Capture the cell that displays the provided text and extract its [x, y] central coordinate. 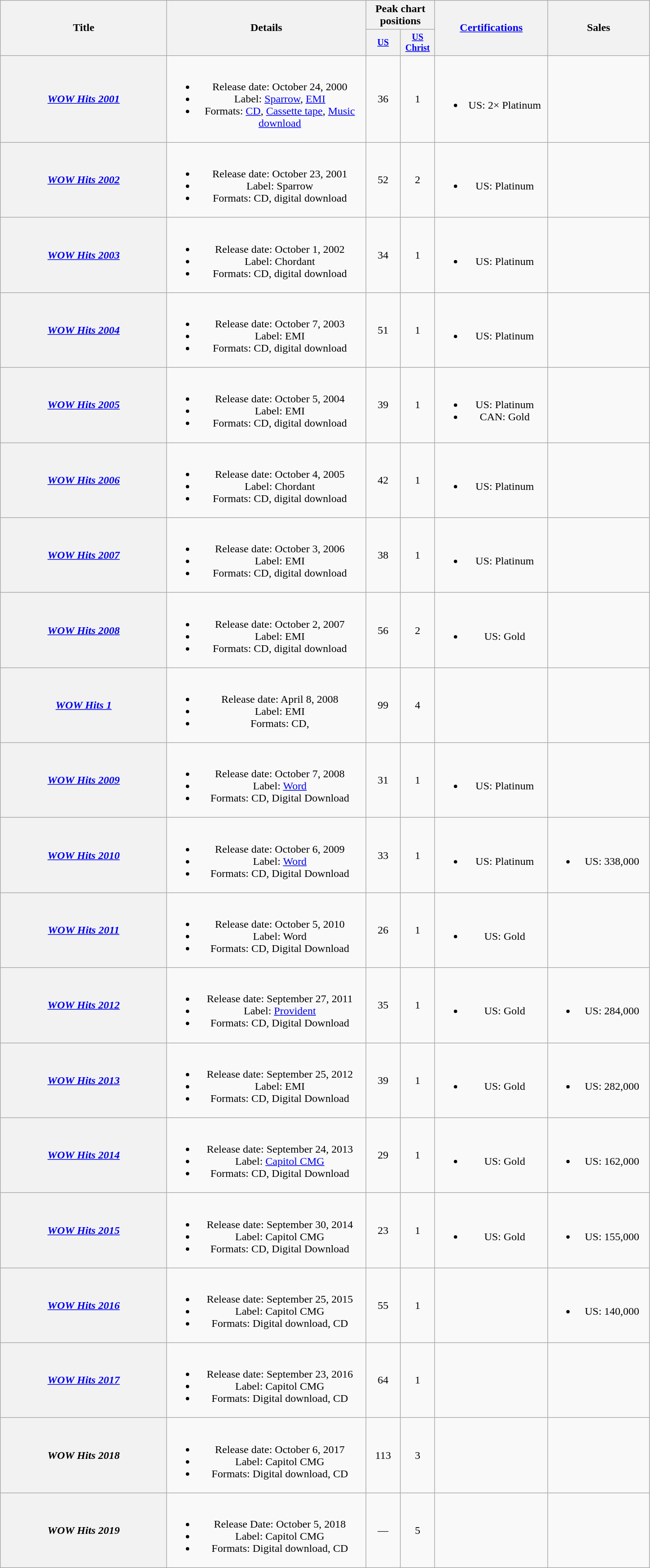
113 [383, 1455]
WOW Hits 2012 [83, 1005]
Release date: October 23, 2001Label: SparrowFormats: CD, digital download [267, 180]
Release date: October 5, 2004Label: EMIFormats: CD, digital download [267, 405]
4 [417, 705]
US: 2× Platinum [491, 99]
Release date: October 24, 2000Label: Sparrow, EMIFormats: CD, Cassette tape, Music download [267, 99]
Release date: October 5, 2010Label: WordFormats: CD, Digital Download [267, 930]
WOW Hits 2001 [83, 99]
Release date: October 2, 2007Label: EMIFormats: CD, digital download [267, 630]
52 [383, 180]
99 [383, 705]
38 [383, 555]
WOW Hits 2017 [83, 1380]
29 [383, 1155]
Release date: September 25, 2015Label: Capitol CMGFormats: Digital download, CD [267, 1305]
26 [383, 930]
35 [383, 1005]
Release date: September 30, 2014Label: Capitol CMGFormats: CD, Digital Download [267, 1230]
US: 284,000 [599, 1005]
WOW Hits 2007 [83, 555]
55 [383, 1305]
Release date: September 23, 2016Label: Capitol CMGFormats: Digital download, CD [267, 1380]
US [383, 42]
US: 162,000 [599, 1155]
WOW Hits 2014 [83, 1155]
WOW Hits 1 [83, 705]
Release date: September 27, 2011Label: ProvidentFormats: CD, Digital Download [267, 1005]
Sales [599, 28]
Release date: October 1, 2002Label: ChordantFormats: CD, digital download [267, 255]
Release date: October 4, 2005Label: ChordantFormats: CD, digital download [267, 480]
Release Date: October 5, 2018Label: Capitol CMGFormats: Digital download, CD [267, 1530]
31 [383, 780]
Release date: October 7, 2003Label: EMIFormats: CD, digital download [267, 330]
WOW Hits 2003 [83, 255]
WOW Hits 2002 [83, 180]
Details [267, 28]
WOW Hits 2018 [83, 1455]
51 [383, 330]
— [383, 1530]
US: PlatinumCAN: Gold [491, 405]
US: 140,000 [599, 1305]
WOW Hits 2015 [83, 1230]
Release date: October 3, 2006Label: EMIFormats: CD, digital download [267, 555]
WOW Hits 2009 [83, 780]
WOW Hits 2016 [83, 1305]
36 [383, 99]
34 [383, 255]
WOW Hits 2010 [83, 855]
Title [83, 28]
WOW Hits 2013 [83, 1080]
Release date: October 6, 2017Label: Capitol CMGFormats: Digital download, CD [267, 1455]
23 [383, 1230]
Release date: September 25, 2012Label: EMIFormats: CD, Digital Download [267, 1080]
3 [417, 1455]
WOW Hits 2019 [83, 1530]
64 [383, 1380]
56 [383, 630]
WOW Hits 2004 [83, 330]
5 [417, 1530]
Release date: October 7, 2008Label: WordFormats: CD, Digital Download [267, 780]
Peak chart positions [400, 15]
Release date: April 8, 2008Label: EMIFormats: CD, [267, 705]
WOW Hits 2005 [83, 405]
Release date: September 24, 2013Label: Capitol CMGFormats: CD, Digital Download [267, 1155]
42 [383, 480]
WOW Hits 2006 [83, 480]
Certifications [491, 28]
WOW Hits 2008 [83, 630]
Release date: October 6, 2009Label: WordFormats: CD, Digital Download [267, 855]
WOW Hits 2011 [83, 930]
US: 282,000 [599, 1080]
US: 338,000 [599, 855]
US: 155,000 [599, 1230]
US Christ [417, 42]
33 [383, 855]
